Capture the cell that displays the provided text and extract its [x, y] central coordinate. 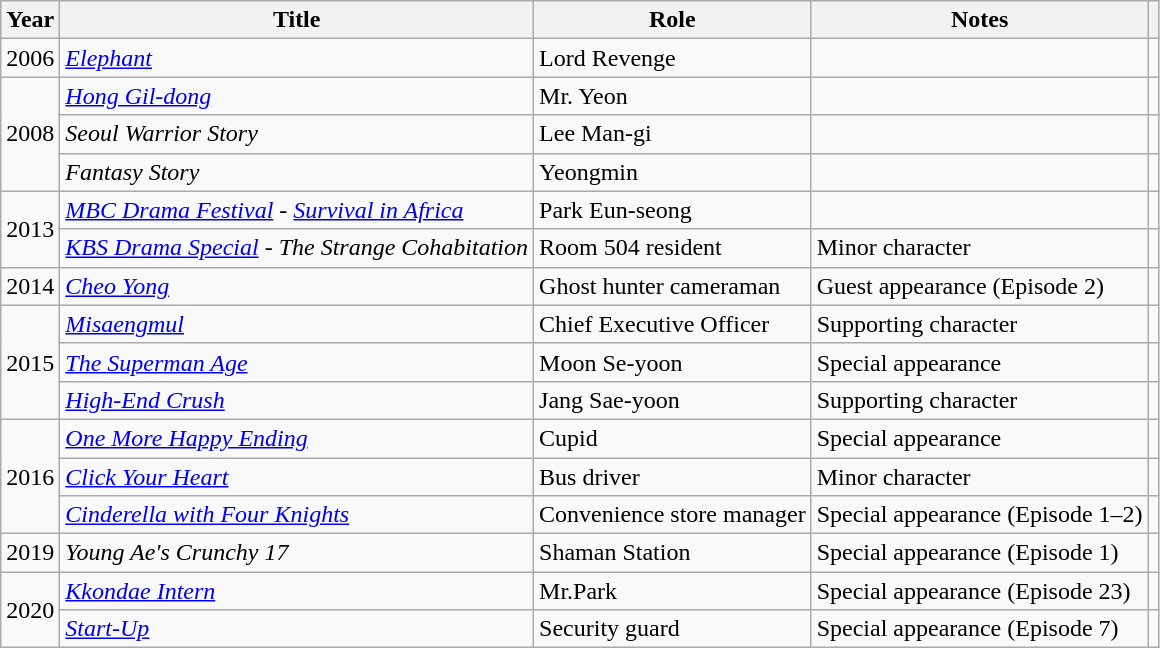
Click Your Heart [297, 477]
Guest appearance (Episode 2) [980, 286]
Special appearance (Episode 1) [980, 553]
Notes [980, 20]
2020 [30, 610]
KBS Drama Special - The Strange Cohabitation [297, 248]
Cupid [673, 438]
Special appearance (Episode 7) [980, 629]
Chief Executive Officer [673, 324]
Kkondae Intern [297, 591]
The Superman Age [297, 362]
Cheo Yong [297, 286]
Special appearance (Episode 23) [980, 591]
2008 [30, 134]
Moon Se-yoon [673, 362]
High-End Crush [297, 400]
2015 [30, 362]
Jang Sae-yoon [673, 400]
2013 [30, 229]
Convenience store manager [673, 515]
Start-Up [297, 629]
2006 [30, 58]
Mr.Park [673, 591]
MBC Drama Festival - Survival in Africa [297, 210]
Mr. Yeon [673, 96]
Shaman Station [673, 553]
Special appearance (Episode 1–2) [980, 515]
Lee Man-gi [673, 134]
Lord Revenge [673, 58]
2019 [30, 553]
Seoul Warrior Story [297, 134]
Ghost hunter cameraman [673, 286]
Young Ae's Crunchy 17 [297, 553]
2014 [30, 286]
One More Happy Ending [297, 438]
Role [673, 20]
Year [30, 20]
Yeongmin [673, 172]
Title [297, 20]
Fantasy Story [297, 172]
Cinderella with Four Knights [297, 515]
Room 504 resident [673, 248]
2016 [30, 476]
Elephant [297, 58]
Bus driver [673, 477]
Misaengmul [297, 324]
Hong Gil-dong [297, 96]
Park Eun-seong [673, 210]
Security guard [673, 629]
